From the cell containing the given text, extract its center point as (X, Y) coordinate. 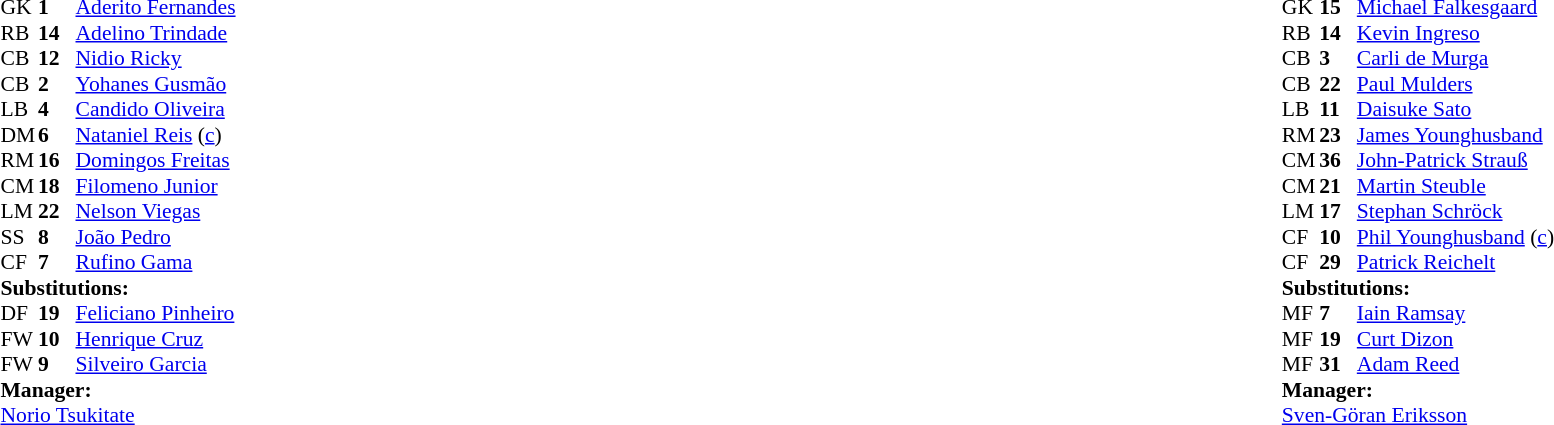
Filomeno Junior (156, 186)
Yohanes Gusmão (156, 84)
Domingos Freitas (156, 161)
8 (57, 237)
Patrick Reichelt (1456, 263)
6 (57, 135)
Nidio Ricky (156, 59)
Stephan Schröck (1456, 211)
Daisuke Sato (1456, 109)
Paul Mulders (1456, 84)
36 (1338, 161)
James Younghusband (1456, 135)
DF (19, 313)
11 (1338, 109)
16 (57, 161)
Martin Steuble (1456, 186)
Adam Reed (1456, 365)
João Pedro (156, 237)
21 (1338, 186)
Iain Ramsay (1456, 313)
29 (1338, 263)
Rufino Gama (156, 263)
4 (57, 109)
2 (57, 84)
31 (1338, 365)
Kevin Ingreso (1456, 33)
Nataniel Reis (c) (156, 135)
Curt Dizon (1456, 339)
17 (1338, 211)
Nelson Viegas (156, 211)
DM (19, 135)
John-Patrick Strauß (1456, 161)
Carli de Murga (1456, 59)
Candido Oliveira (156, 109)
9 (57, 365)
Silveiro Garcia (156, 365)
SS (19, 237)
23 (1338, 135)
Adelino Trindade (156, 33)
12 (57, 59)
Phil Younghusband (c) (1456, 237)
3 (1338, 59)
Henrique Cruz (156, 339)
18 (57, 186)
Feliciano Pinheiro (156, 313)
